Identify which cell holds the provided text, then report its (X, Y) central coordinate. 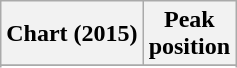
Peakposition (189, 34)
Chart (2015) (72, 34)
